Return the (X, Y) coordinate for the center point of the cell that contains the specified text.  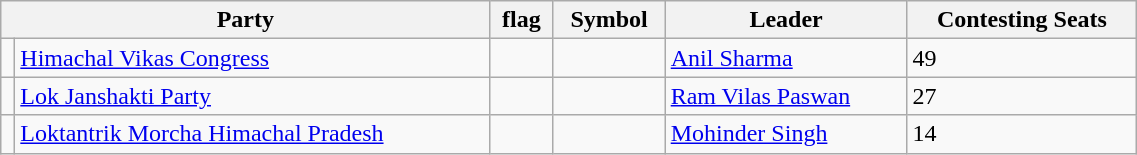
Mohinder Singh (786, 134)
Contesting Seats (1022, 20)
14 (1022, 134)
Leader (786, 20)
Lok Janshakti Party (252, 96)
flag (522, 20)
Loktantrik Morcha Himachal Pradesh (252, 134)
Ram Vilas Paswan (786, 96)
27 (1022, 96)
Party (246, 20)
Anil Sharma (786, 58)
49 (1022, 58)
Symbol (609, 20)
Himachal Vikas Congress (252, 58)
